Find where the given text appears and provide that cell's center as [x, y] coordinate. 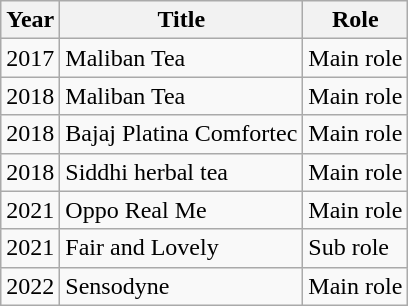
Year [30, 20]
Fair and Lovely [182, 248]
2022 [30, 286]
Sub role [356, 248]
Oppo Real Me [182, 210]
Bajaj Platina Comfortec [182, 134]
Siddhi herbal tea [182, 172]
Sensodyne [182, 286]
Title [182, 20]
2017 [30, 58]
Role [356, 20]
